Locate the cell with the specified text and output its (X, Y) center coordinate. 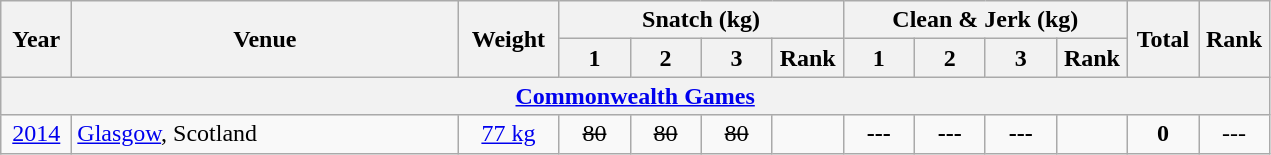
Weight (508, 39)
0 (1162, 134)
Total (1162, 39)
77 kg (508, 134)
Snatch (kg) (701, 20)
2014 (36, 134)
Commonwealth Games (636, 96)
Venue (265, 39)
Year (36, 39)
Glasgow, Scotland (265, 134)
Clean & Jerk (kg) (985, 20)
